Locate the cell with the specified text and output its [x, y] center coordinate. 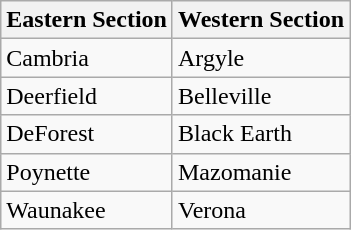
Belleville [260, 96]
Verona [260, 210]
DeForest [87, 134]
Mazomanie [260, 172]
Poynette [87, 172]
Western Section [260, 20]
Eastern Section [87, 20]
Black Earth [260, 134]
Waunakee [87, 210]
Argyle [260, 58]
Cambria [87, 58]
Deerfield [87, 96]
